Return (X, Y) of the center of cell containing provided text 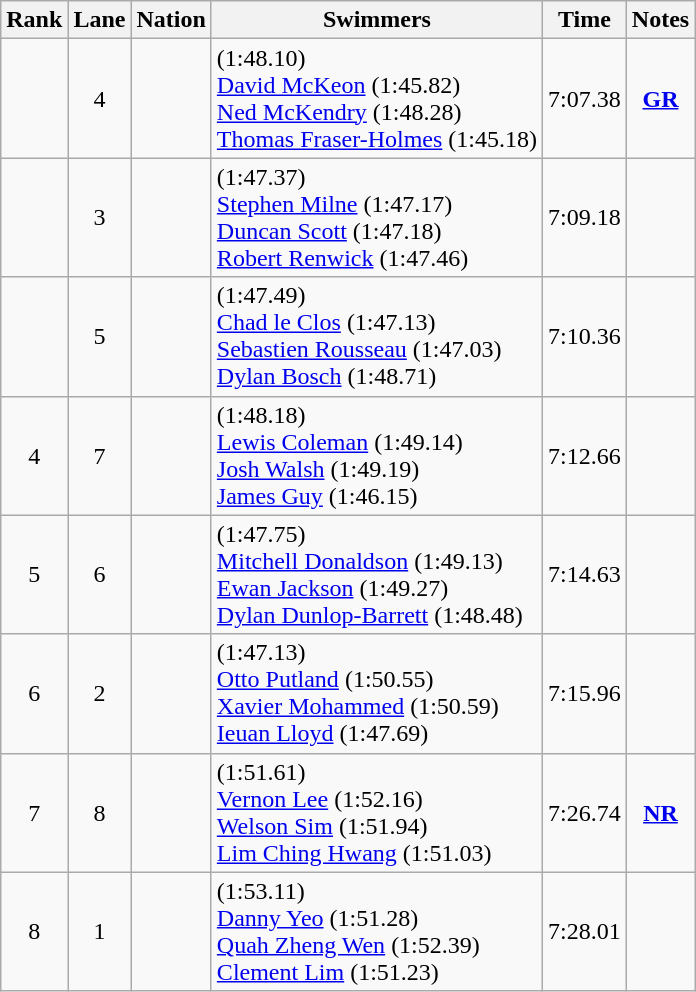
7:09.18 (585, 218)
(1:47.49)Chad le Clos (1:47.13)Sebastien Rousseau (1:47.03)Dylan Bosch (1:48.71) (376, 336)
(1:53.11)Danny Yeo (1:51.28)Quah Zheng Wen (1:52.39)Clement Lim (1:51.23) (376, 932)
(1:47.37)Stephen Milne (1:47.17)Duncan Scott (1:47.18)Robert Renwick (1:47.46) (376, 218)
3 (100, 218)
(1:47.75)Mitchell Donaldson (1:49.13)Ewan Jackson (1:49.27)Dylan Dunlop-Barrett (1:48.48) (376, 574)
2 (100, 694)
(1:51.61)Vernon Lee (1:52.16)Welson Sim (1:51.94)Lim Ching Hwang (1:51.03) (376, 812)
(1:48.10)David McKeon (1:45.82)Ned McKendry (1:48.28)Thomas Fraser-Holmes (1:45.18) (376, 98)
Time (585, 20)
Swimmers (376, 20)
1 (100, 932)
Notes (660, 20)
7:15.96 (585, 694)
GR (660, 98)
7:07.38 (585, 98)
7:26.74 (585, 812)
Lane (100, 20)
NR (660, 812)
7:12.66 (585, 456)
7:14.63 (585, 574)
(1:48.18)Lewis Coleman (1:49.14)Josh Walsh (1:49.19)James Guy (1:46.15) (376, 456)
Nation (171, 20)
7:28.01 (585, 932)
(1:47.13)Otto Putland (1:50.55)Xavier Mohammed (1:50.59)Ieuan Lloyd (1:47.69) (376, 694)
7:10.36 (585, 336)
Rank (34, 20)
